Pinpoint the cell where the given text exists, returning its [X, Y] midpoint coordinate. 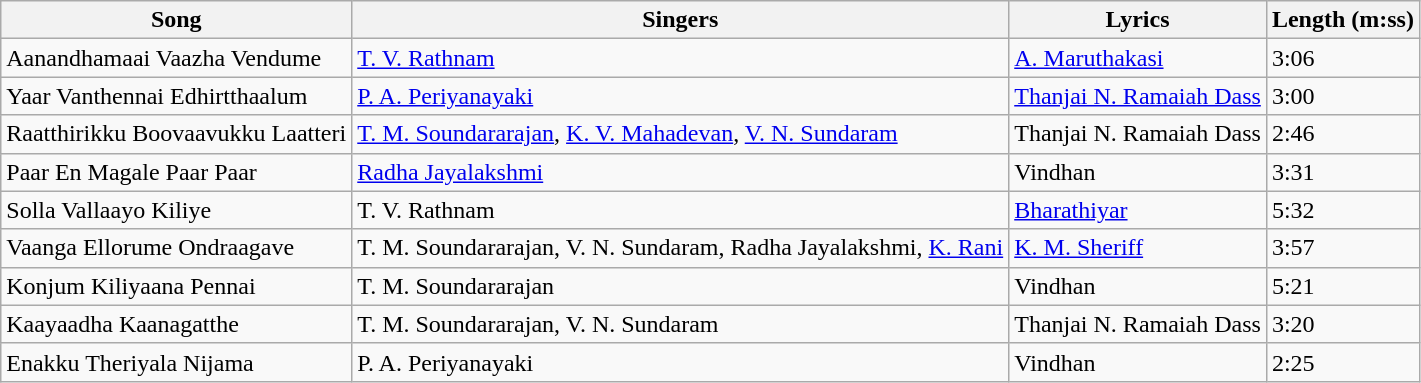
A. Maruthakasi [1138, 58]
Paar En Magale Paar Paar [176, 172]
Radha Jayalakshmi [680, 172]
Lyrics [1138, 20]
Kaayaadha Kaanagatthe [176, 324]
5:21 [1342, 286]
Aanandhamaai Vaazha Vendume [176, 58]
K. M. Sheriff [1138, 248]
Length (m:ss) [1342, 20]
T. M. Soundararajan, V. N. Sundaram [680, 324]
3:20 [1342, 324]
Vaanga Ellorume Ondraagave [176, 248]
Solla Vallaayo Kiliye [176, 210]
Raatthirikku Boovaavukku Laatteri [176, 134]
Enakku Theriyala Nijama [176, 362]
3:31 [1342, 172]
T. M. Soundararajan, K. V. Mahadevan, V. N. Sundaram [680, 134]
3:00 [1342, 96]
Konjum Kiliyaana Pennai [176, 286]
Song [176, 20]
Yaar Vanthennai Edhirtthaalum [176, 96]
Bharathiyar [1138, 210]
3:57 [1342, 248]
T. M. Soundararajan, V. N. Sundaram, Radha Jayalakshmi, K. Rani [680, 248]
T. M. Soundararajan [680, 286]
3:06 [1342, 58]
2:25 [1342, 362]
2:46 [1342, 134]
Singers [680, 20]
5:32 [1342, 210]
